Provide the [X, Y] coordinate of the cell's center where the given text is located.  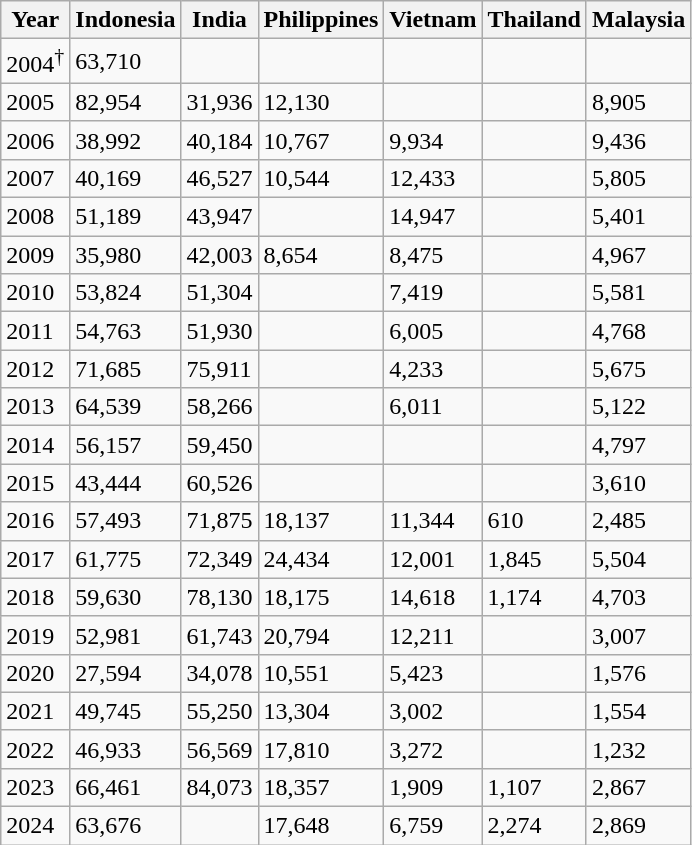
Malaysia [638, 20]
8,654 [321, 255]
51,189 [126, 217]
43,947 [220, 217]
20,794 [321, 635]
8,905 [638, 102]
5,504 [638, 559]
71,685 [126, 369]
10,544 [321, 178]
17,648 [321, 826]
24,434 [321, 559]
56,157 [126, 445]
2023 [36, 787]
2006 [36, 140]
2022 [36, 749]
2016 [36, 521]
2019 [36, 635]
58,266 [220, 407]
72,349 [220, 559]
55,250 [220, 711]
57,493 [126, 521]
52,981 [126, 635]
2010 [36, 293]
3,610 [638, 483]
11,344 [433, 521]
10,551 [321, 673]
46,527 [220, 178]
14,947 [433, 217]
9,436 [638, 140]
3,272 [433, 749]
2015 [36, 483]
2024 [36, 826]
7,419 [433, 293]
12,001 [433, 559]
35,980 [126, 255]
5,423 [433, 673]
2021 [36, 711]
2,485 [638, 521]
63,676 [126, 826]
59,450 [220, 445]
18,175 [321, 597]
18,137 [321, 521]
61,743 [220, 635]
71,875 [220, 521]
5,122 [638, 407]
54,763 [126, 331]
53,824 [126, 293]
4,768 [638, 331]
43,444 [126, 483]
40,169 [126, 178]
82,954 [126, 102]
3,002 [433, 711]
18,357 [321, 787]
6,759 [433, 826]
Indonesia [126, 20]
1,576 [638, 673]
78,130 [220, 597]
49,745 [126, 711]
4,703 [638, 597]
5,581 [638, 293]
59,630 [126, 597]
2008 [36, 217]
3,007 [638, 635]
1,909 [433, 787]
64,539 [126, 407]
2017 [36, 559]
60,526 [220, 483]
17,810 [321, 749]
2014 [36, 445]
2013 [36, 407]
61,775 [126, 559]
Philippines [321, 20]
63,710 [126, 62]
4,797 [638, 445]
12,211 [433, 635]
1,554 [638, 711]
12,130 [321, 102]
6,005 [433, 331]
10,767 [321, 140]
2012 [36, 369]
2020 [36, 673]
51,304 [220, 293]
66,461 [126, 787]
5,675 [638, 369]
2018 [36, 597]
13,304 [321, 711]
4,233 [433, 369]
1,232 [638, 749]
34,078 [220, 673]
2004† [36, 62]
2,274 [534, 826]
Thailand [534, 20]
46,933 [126, 749]
6,011 [433, 407]
14,618 [433, 597]
Vietnam [433, 20]
27,594 [126, 673]
40,184 [220, 140]
2007 [36, 178]
56,569 [220, 749]
51,930 [220, 331]
5,805 [638, 178]
1,845 [534, 559]
38,992 [126, 140]
2005 [36, 102]
1,107 [534, 787]
2,869 [638, 826]
India [220, 20]
2009 [36, 255]
5,401 [638, 217]
8,475 [433, 255]
Year [36, 20]
12,433 [433, 178]
2011 [36, 331]
2,867 [638, 787]
610 [534, 521]
1,174 [534, 597]
9,934 [433, 140]
42,003 [220, 255]
4,967 [638, 255]
31,936 [220, 102]
75,911 [220, 369]
84,073 [220, 787]
